Scan for the cell matching the given text and deliver its (X, Y) coordinate at center. 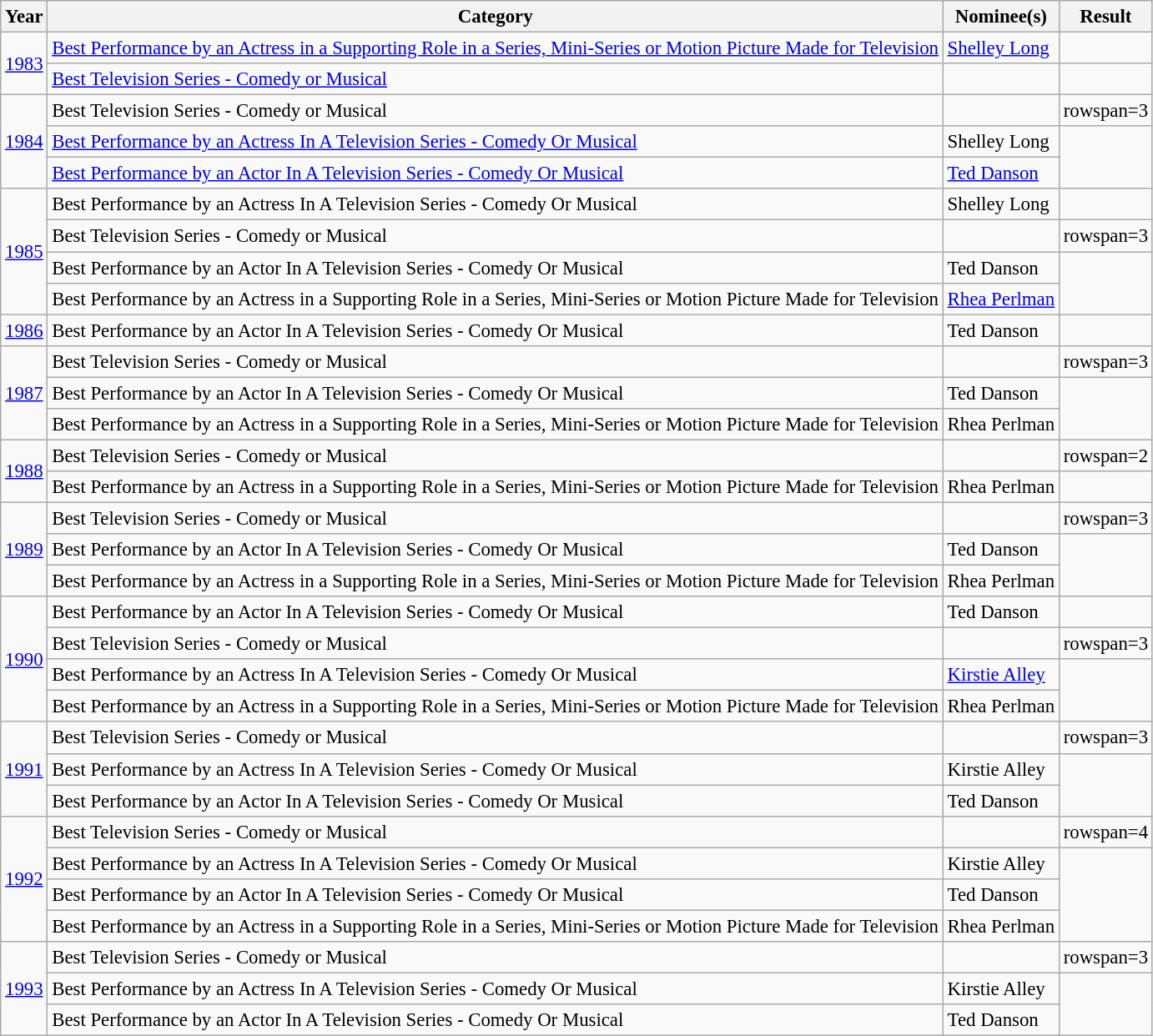
1986 (24, 330)
1992 (24, 878)
rowspan=2 (1105, 455)
Result (1105, 17)
1984 (24, 142)
1988 (24, 470)
1985 (24, 251)
Nominee(s) (1001, 17)
1990 (24, 659)
rowspan=4 (1105, 832)
1987 (24, 392)
1993 (24, 989)
Year (24, 17)
1983 (24, 63)
Category (496, 17)
1991 (24, 769)
1989 (24, 549)
